Detect which cell encompasses the target text, then output its (X, Y) center coordinate. 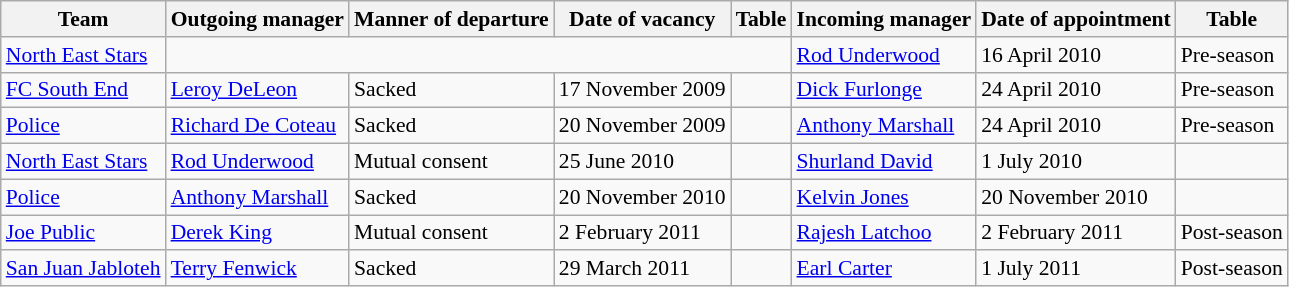
1 July 2011 (1076, 269)
Rajesh Latchoo (884, 233)
29 March 2011 (642, 269)
25 June 2010 (642, 162)
Joe Public (84, 233)
16 April 2010 (1076, 55)
Manner of departure (452, 19)
20 November 2009 (642, 126)
Dick Furlonge (884, 90)
Terry Fenwick (258, 269)
17 November 2009 (642, 90)
FC South End (84, 90)
Kelvin Jones (884, 197)
Leroy DeLeon (258, 90)
Team (84, 19)
Derek King (258, 233)
Richard De Coteau (258, 126)
1 July 2010 (1076, 162)
Date of vacancy (642, 19)
Outgoing manager (258, 19)
Incoming manager (884, 19)
San Juan Jabloteh (84, 269)
Earl Carter (884, 269)
Shurland David (884, 162)
Date of appointment (1076, 19)
